Identify which cell holds the provided text, then report its [x, y] central coordinate. 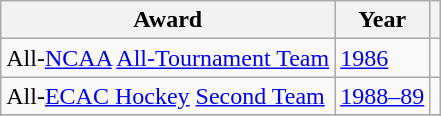
1986 [382, 58]
Award [168, 20]
Year [382, 20]
All-ECAC Hockey Second Team [168, 96]
1988–89 [382, 96]
All-NCAA All-Tournament Team [168, 58]
